Capture the cell that displays the provided text and extract its [x, y] central coordinate. 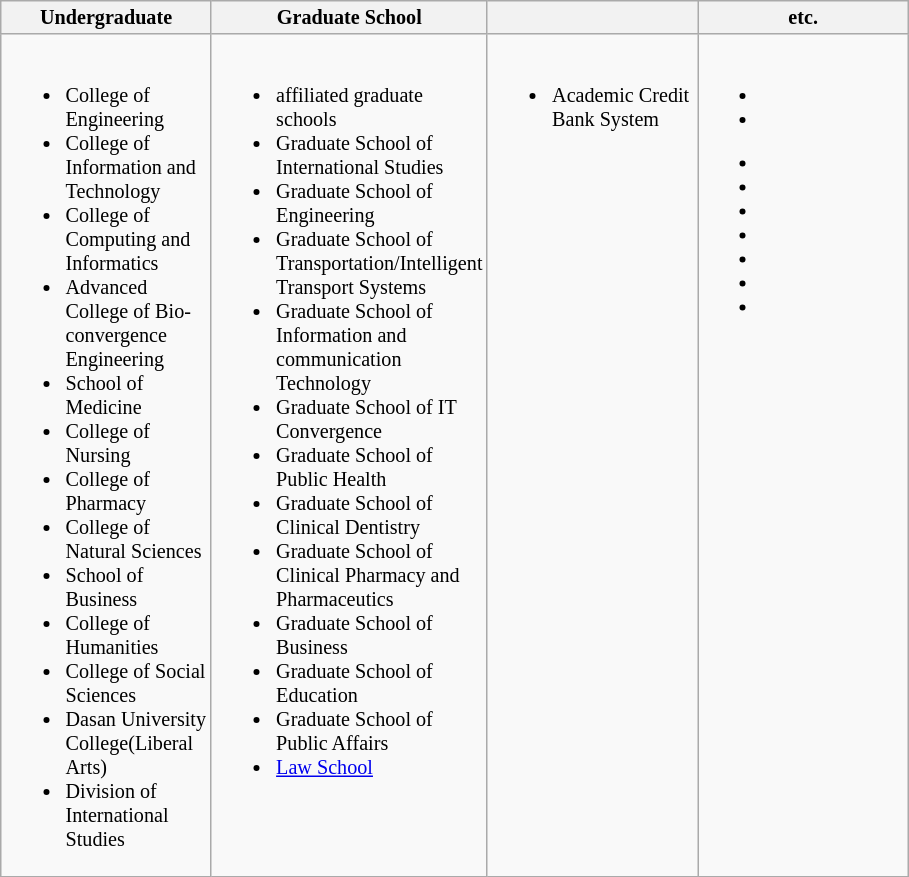
Graduate School [349, 18]
etc. [804, 18]
Undergraduate [106, 18]
Academic Credit Bank System [592, 456]
